Capture the cell that displays the provided text and extract its [x, y] central coordinate. 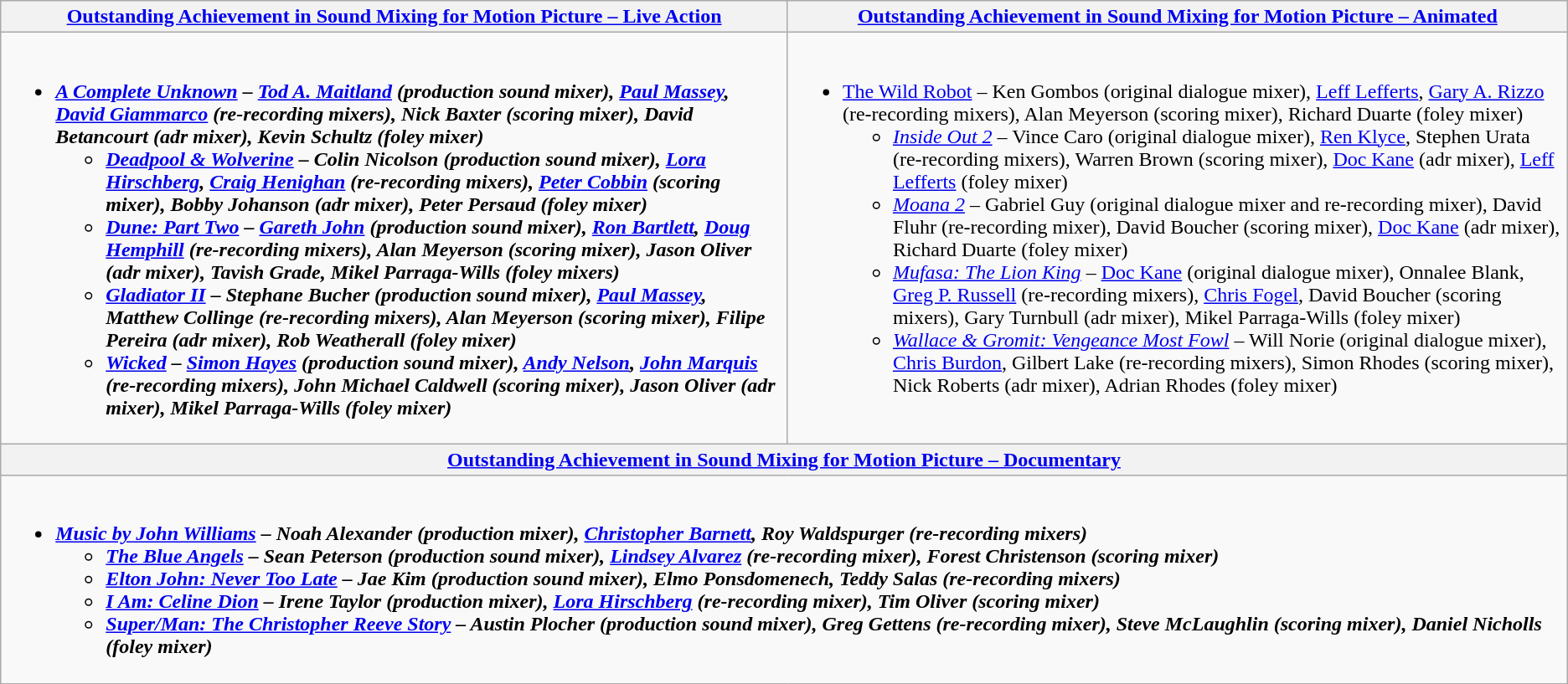
Outstanding Achievement in Sound Mixing for Motion Picture – Documentary [784, 460]
Outstanding Achievement in Sound Mixing for Motion Picture – Animated [1178, 17]
Outstanding Achievement in Sound Mixing for Motion Picture – Live Action [395, 17]
